Determine the [X, Y] coordinate at the center of the cell enclosing the given text.  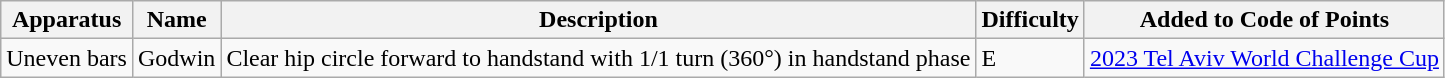
Apparatus [67, 20]
Uneven bars [67, 58]
2023 Tel Aviv World Challenge Cup [1264, 58]
E [1030, 58]
Description [598, 20]
Godwin [176, 58]
Difficulty [1030, 20]
Added to Code of Points [1264, 20]
Name [176, 20]
Clear hip circle forward to handstand with 1/1 turn (360°) in handstand phase [598, 58]
